For the text-containing cell, return its midpoint in [x, y] coordinate format. 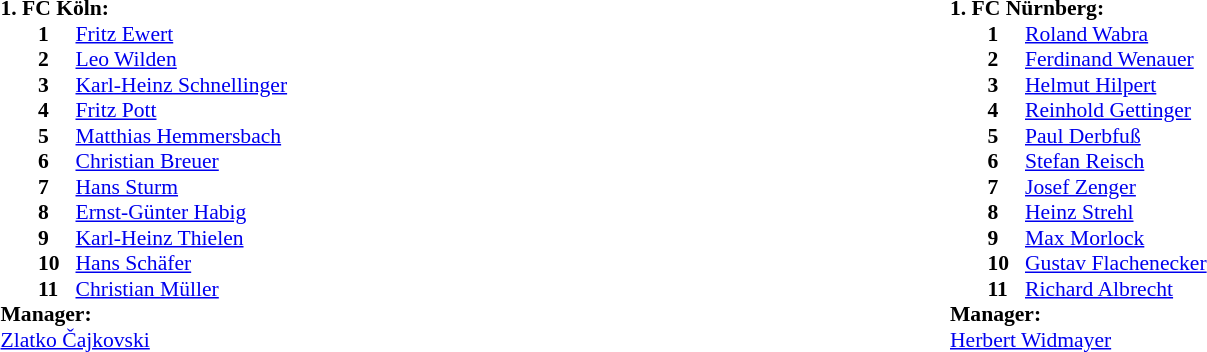
Matthias Hemmersbach [182, 136]
Helmut Hilpert [1116, 85]
Karl-Heinz Thielen [182, 238]
Richard Albrecht [1116, 289]
Leo Wilden [182, 59]
Hans Sturm [182, 187]
Ernst-Günter Habig [182, 213]
Christian Müller [182, 289]
Heinz Strehl [1116, 213]
Max Morlock [1116, 238]
Ferdinand Wenauer [1116, 59]
Fritz Pott [182, 111]
Paul Derbfuß [1116, 136]
Roland Wabra [1116, 34]
Josef Zenger [1116, 187]
Karl-Heinz Schnellinger [182, 85]
Christian Breuer [182, 161]
Stefan Reisch [1116, 161]
Reinhold Gettinger [1116, 111]
Hans Schäfer [182, 263]
Fritz Ewert [182, 34]
Gustav Flachenecker [1116, 263]
